Return [x, y] of the center of cell containing provided text 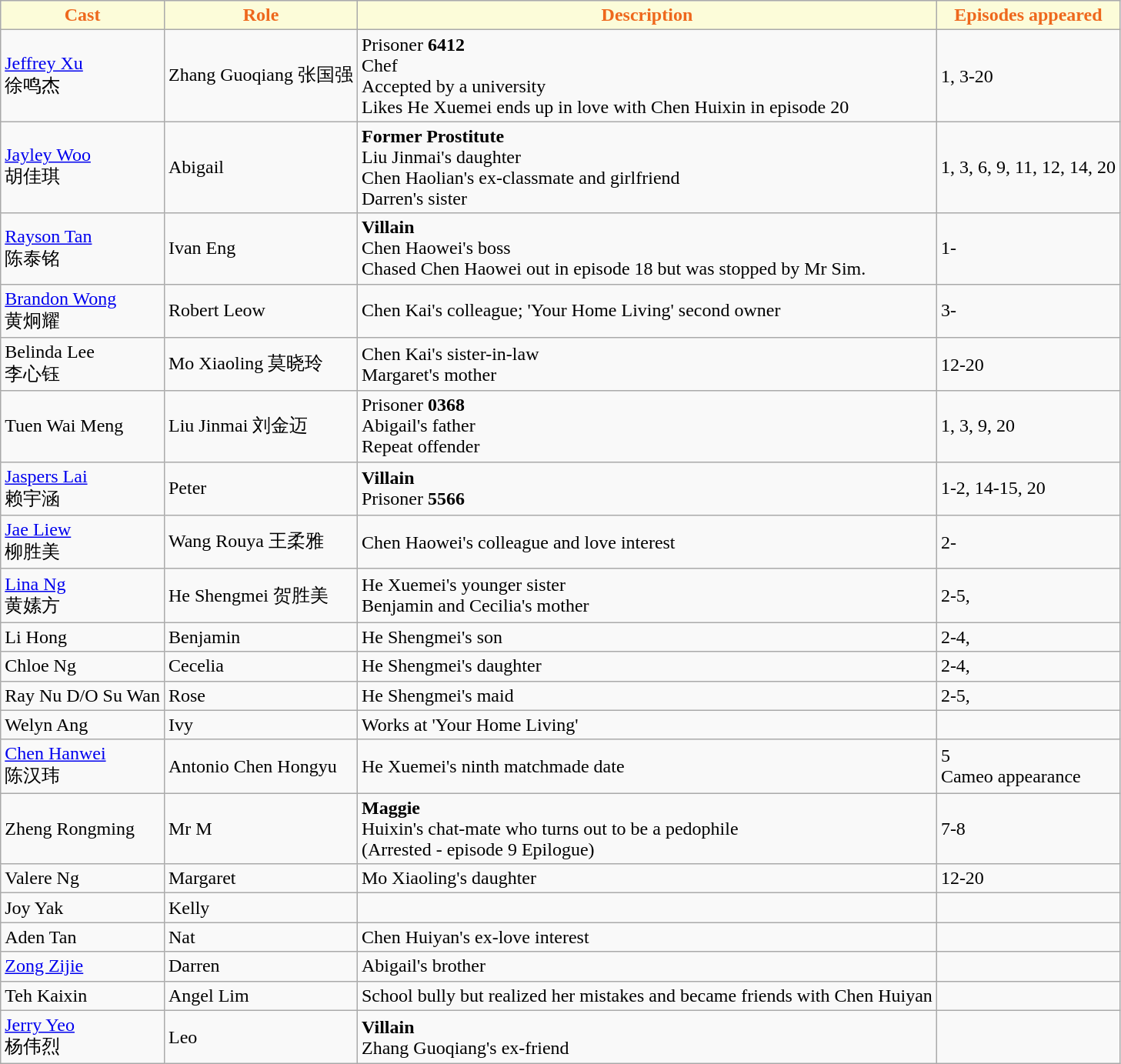
Rose [260, 695]
Nat [260, 937]
Former Prostitute Liu Jinmai's daughter Chen Haolian's ex-classmate and girlfriend Darren's sister [646, 168]
Jayley Woo 胡佳琪 [83, 168]
School bully but realized her mistakes and became friends with Chen Huiyan [646, 996]
Peter [260, 489]
Abigail [260, 168]
He Shengmei 贺胜美 [260, 595]
1, 3, 6, 9, 11, 12, 14, 20 [1028, 168]
Jeffrey Xu 徐鸣杰 [83, 75]
Chen Kai's colleague; 'Your Home Living' second owner [646, 311]
Aden Tan [83, 937]
Ray Nu D/O Su Wan [83, 695]
Prisoner 6412 Chef Accepted by a university Likes He Xuemei ends up in love with Chen Huixin in episode 20 [646, 75]
Prisoner 0368 Abigail's father Repeat offender [646, 426]
Antonio Chen Hongyu [260, 766]
Description [646, 15]
Welyn Ang [83, 725]
1- [1028, 248]
Valere Ng [83, 879]
He Shengmei's maid [646, 695]
Chen Huiyan's ex-love interest [646, 937]
Darren [260, 966]
Joy Yak [83, 908]
Margaret [260, 879]
Angel Lim [260, 996]
Zong Zijie [83, 966]
7-8 [1028, 829]
Chen Haowei's colleague and love interest [646, 542]
Robert Leow [260, 311]
Mo Xiaoling's daughter [646, 879]
Episodes appeared [1028, 15]
Villain Chen Haowei's boss Chased Chen Haowei out in episode 18 but was stopped by Mr Sim. [646, 248]
Liu Jinmai 刘金迈 [260, 426]
He Shengmei's daughter [646, 666]
Lina Ng 黄嫊方 [83, 595]
Ivy [260, 725]
Teh Kaixin [83, 996]
Works at 'Your Home Living' [646, 725]
Jerry Yeo 杨伟烈 [83, 1037]
Villain Zhang Guoqiang's ex-friend [646, 1037]
Li Hong [83, 637]
Leo [260, 1037]
Maggie Huixin's chat-mate who turns out to be a pedophile (Arrested - episode 9 Epilogue) [646, 829]
Cecelia [260, 666]
Villain Prisoner 5566 [646, 489]
1, 3, 9, 20 [1028, 426]
Benjamin [260, 637]
Belinda Lee 李心钰 [83, 365]
Chen Hanwei 陈汉玮 [83, 766]
Kelly [260, 908]
He Xuemei's younger sister Benjamin and Cecilia's mother [646, 595]
2- [1028, 542]
Cast [83, 15]
Zhang Guoqiang 张国强 [260, 75]
Abigail's brother [646, 966]
Wang Rouya 王柔雅 [260, 542]
Ivan Eng [260, 248]
Chloe Ng [83, 666]
He Xuemei's ninth matchmade date [646, 766]
Jaspers Lai 赖宇涵 [83, 489]
1, 3-20 [1028, 75]
Mr M [260, 829]
3- [1028, 311]
Tuen Wai Meng [83, 426]
Rayson Tan 陈泰铭 [83, 248]
Zheng Rongming [83, 829]
Mo Xiaoling 莫晓玲 [260, 365]
He Shengmei's son [646, 637]
1-2, 14-15, 20 [1028, 489]
5 Cameo appearance [1028, 766]
Brandon Wong 黄炯耀 [83, 311]
Chen Kai's sister-in-law Margaret's mother [646, 365]
Jae Liew 柳胜美 [83, 542]
Role [260, 15]
